Find where the given text appears and provide that cell's center as (x, y) coordinate. 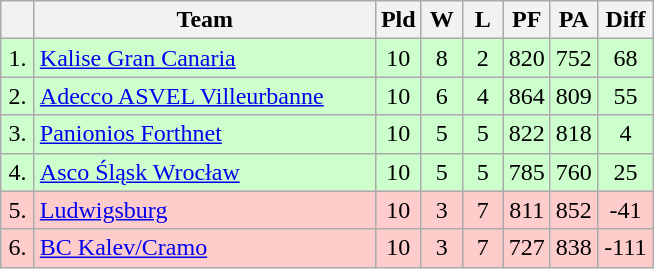
-111 (625, 248)
Asco Śląsk Wrocław (204, 172)
852 (574, 210)
864 (526, 96)
Diff (625, 20)
760 (574, 172)
4. (18, 172)
1. (18, 58)
Kalise Gran Canaria (204, 58)
785 (526, 172)
BC Kalev/Cramo (204, 248)
822 (526, 134)
W (442, 20)
2. (18, 96)
Pld (398, 20)
55 (625, 96)
68 (625, 58)
L (482, 20)
PA (574, 20)
8 (442, 58)
6. (18, 248)
3. (18, 134)
811 (526, 210)
Team (204, 20)
820 (526, 58)
2 (482, 58)
752 (574, 58)
809 (574, 96)
838 (574, 248)
25 (625, 172)
5. (18, 210)
PF (526, 20)
6 (442, 96)
727 (526, 248)
Ludwigsburg (204, 210)
Panionios Forthnet (204, 134)
818 (574, 134)
Adecco ASVEL Villeurbanne (204, 96)
-41 (625, 210)
